Output the (X, Y) coordinate of the center of the cell containing the given text.  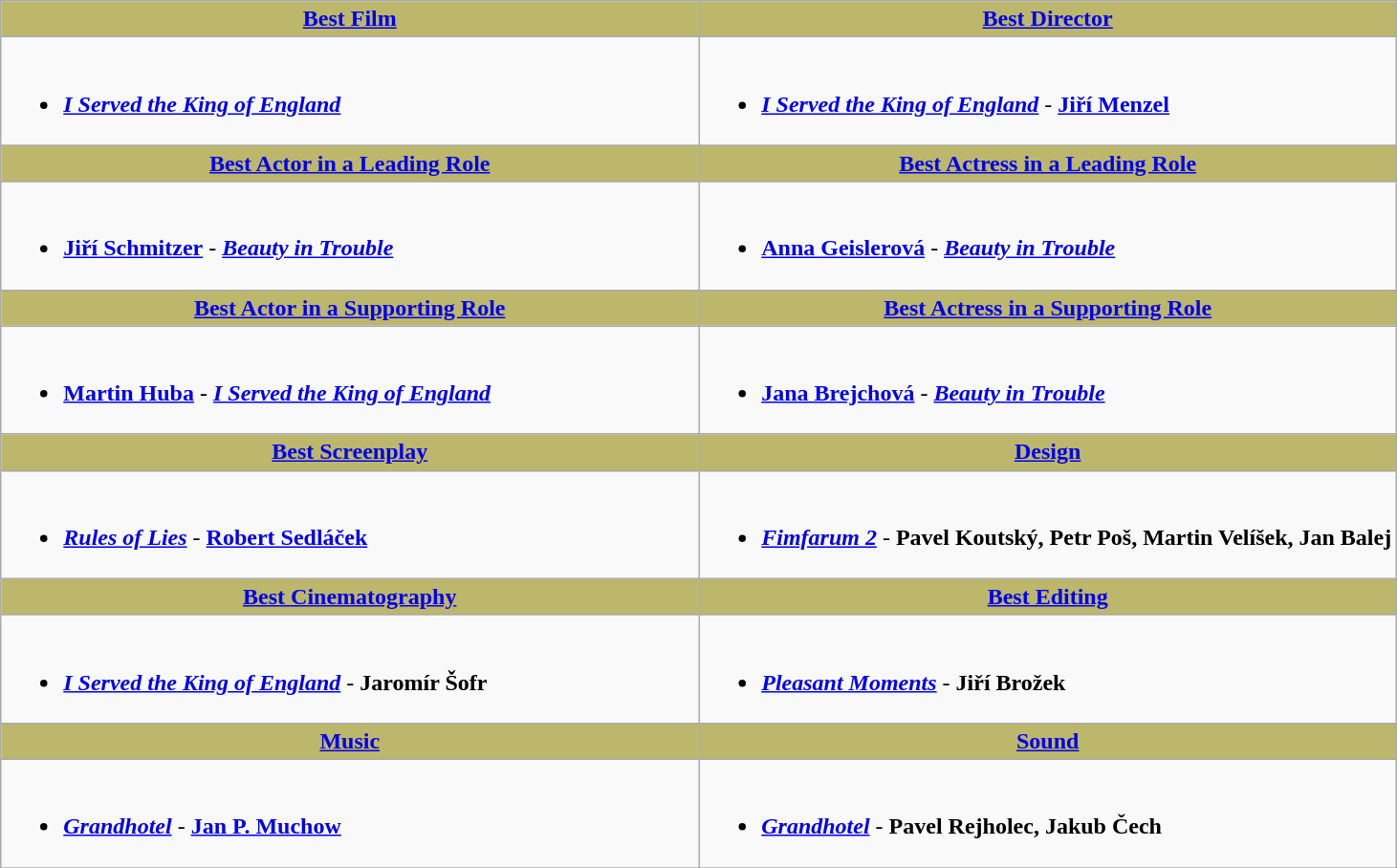
I Served the King of England - Jaromír Šofr (350, 669)
I Served the King of England (350, 92)
Best Actress in a Leading Role (1048, 163)
Best Actress in a Supporting Role (1048, 308)
Best Director (1048, 19)
Best Screenplay (350, 452)
Grandhotel - Jan P. Muchow (350, 813)
Sound (1048, 741)
Jiří Schmitzer - Beauty in Trouble (350, 235)
Jana Brejchová - Beauty in Trouble (1048, 380)
Rules of Lies - Robert Sedláček (350, 524)
Anna Geislerová - Beauty in Trouble (1048, 235)
Best Actor in a Leading Role (350, 163)
Pleasant Moments - Jiří Brožek (1048, 669)
Best Film (350, 19)
Martin Huba - I Served the King of England (350, 380)
Best Editing (1048, 597)
Best Cinematography (350, 597)
Design (1048, 452)
Fimfarum 2 - Pavel Koutský, Petr Poš, Martin Velíšek, Jan Balej (1048, 524)
Best Actor in a Supporting Role (350, 308)
I Served the King of England - Jiří Menzel (1048, 92)
Music (350, 741)
Grandhotel - Pavel Rejholec, Jakub Čech (1048, 813)
